Provide the [X, Y] coordinate of the cell's center where the given text is located.  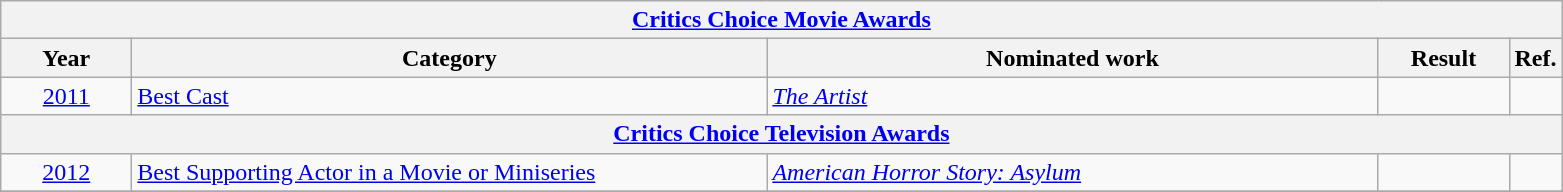
Critics Choice Movie Awards [782, 20]
Nominated work [1072, 58]
Category [450, 58]
2012 [66, 172]
Ref. [1536, 58]
Critics Choice Television Awards [782, 134]
Year [66, 58]
Best Supporting Actor in a Movie or Miniseries [450, 172]
2011 [66, 96]
Best Cast [450, 96]
American Horror Story: Asylum [1072, 172]
Result [1444, 58]
The Artist [1072, 96]
